Capture the cell that displays the provided text and extract its [X, Y] central coordinate. 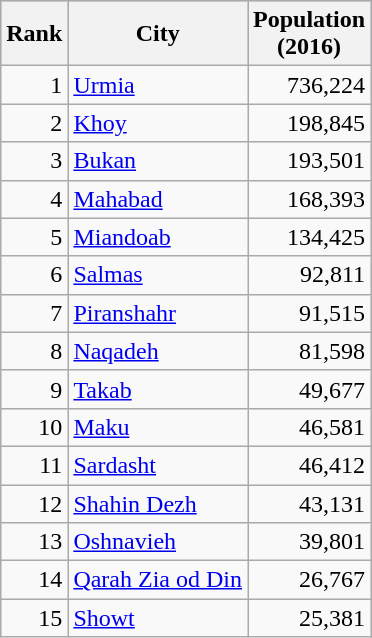
City [158, 34]
Salmas [158, 275]
2 [34, 123]
10 [34, 427]
14 [34, 580]
43,131 [310, 503]
Khoy [158, 123]
3 [34, 161]
7 [34, 313]
1 [34, 85]
26,767 [310, 580]
134,425 [310, 237]
4 [34, 199]
Miandoab [158, 237]
15 [34, 618]
25,381 [310, 618]
Qarah Zia od Din [158, 580]
Shahin Dezh [158, 503]
Takab [158, 389]
Rank [34, 34]
Population(2016) [310, 34]
Piranshahr [158, 313]
Mahabad [158, 199]
91,515 [310, 313]
8 [34, 351]
168,393 [310, 199]
5 [34, 237]
11 [34, 465]
Bukan [158, 161]
12 [34, 503]
46,412 [310, 465]
49,677 [310, 389]
13 [34, 542]
198,845 [310, 123]
9 [34, 389]
Naqadeh [158, 351]
6 [34, 275]
193,501 [310, 161]
736,224 [310, 85]
Showt [158, 618]
Oshnavieh [158, 542]
92,811 [310, 275]
Maku [158, 427]
39,801 [310, 542]
Sardasht [158, 465]
Urmia [158, 85]
81,598 [310, 351]
46,581 [310, 427]
